Find where the given text appears and provide that cell's center as [X, Y] coordinate. 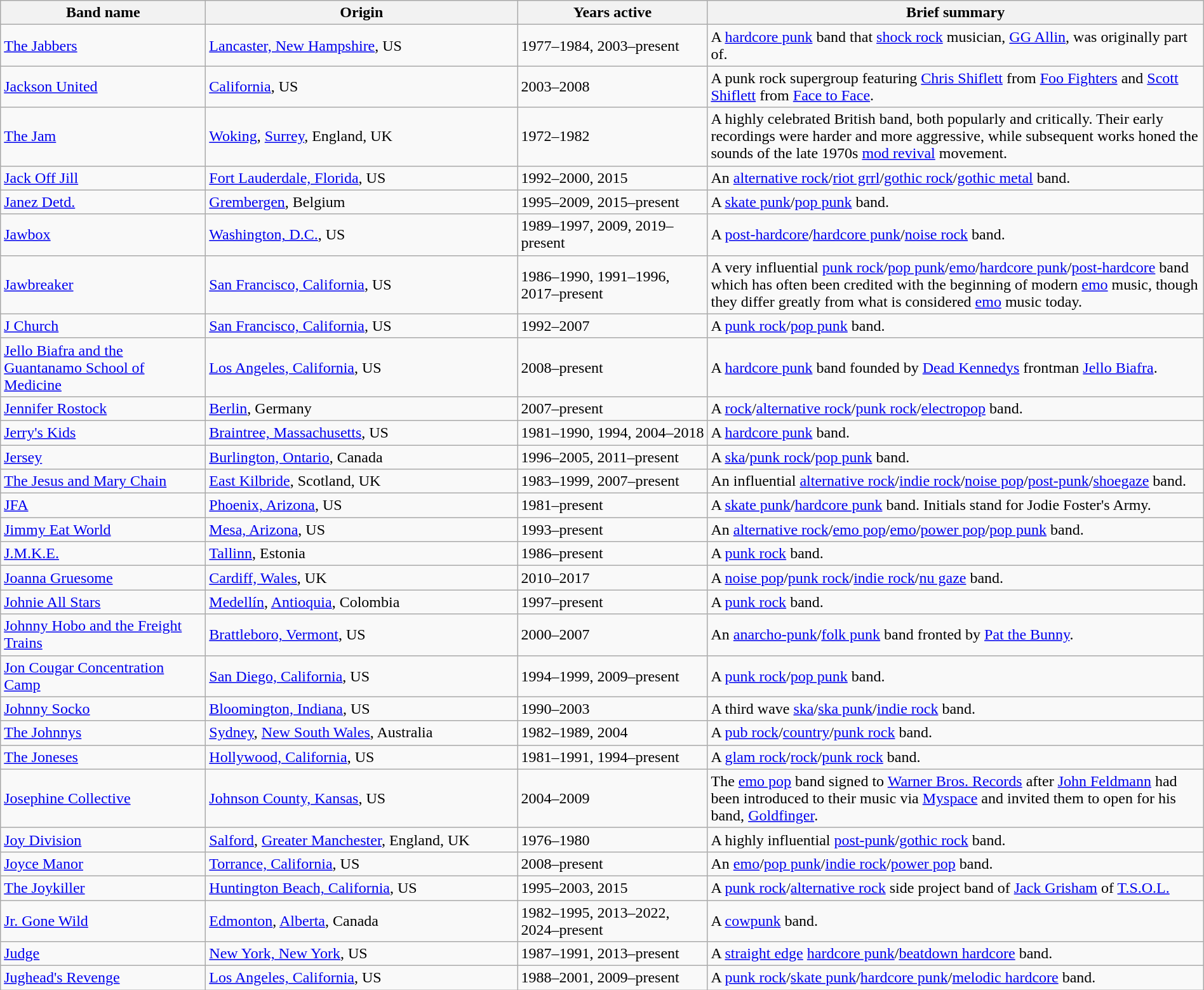
Brattleboro, Vermont, US [362, 635]
Cardiff, Wales, UK [362, 578]
Jello Biafra and the Guantanamo School of Medicine [103, 367]
Joy Division [103, 839]
1986–present [612, 554]
Jimmy Eat World [103, 530]
JFA [103, 505]
2004–2009 [612, 798]
California, US [362, 86]
1996–2005, 2011–present [612, 457]
Grembergen, Belgium [362, 202]
A third wave ska/ska punk/indie rock band. [955, 709]
Joanna Gruesome [103, 578]
A rock/alternative rock/punk rock/electropop band. [955, 408]
Jon Cougar Concentration Camp [103, 676]
Jackson United [103, 86]
2010–2017 [612, 578]
An influential alternative rock/indie rock/noise pop/post-punk/shoegaze band. [955, 481]
A pub rock/country/punk rock band. [955, 733]
1972–1982 [612, 137]
Sydney, New South Wales, Australia [362, 733]
Braintree, Massachusetts, US [362, 432]
A hardcore punk band that shock rock musician, GG Allin, was originally part of. [955, 46]
Jawbreaker [103, 284]
The Johnnys [103, 733]
Fort Lauderdale, Florida, US [362, 178]
Woking, Surrey, England, UK [362, 137]
A hardcore punk band. [955, 432]
J.M.K.E. [103, 554]
2000–2007 [612, 635]
Johnny Socko [103, 709]
East Kilbride, Scotland, UK [362, 481]
Salford, Greater Manchester, England, UK [362, 839]
Phoenix, Arizona, US [362, 505]
1986–1990, 1991–1996, 2017–present [612, 284]
Years active [612, 13]
A post-hardcore/hardcore punk/noise rock band. [955, 235]
1992–2007 [612, 326]
Berlin, Germany [362, 408]
1977–1984, 2003–present [612, 46]
Bloomington, Indiana, US [362, 709]
1981–1991, 1994–present [612, 757]
Jawbox [103, 235]
1982–1989, 2004 [612, 733]
Johnie All Stars [103, 602]
1995–2009, 2015–present [612, 202]
1981–present [612, 505]
1976–1980 [612, 839]
1993–present [612, 530]
New York, New York, US [362, 954]
A punk rock supergroup featuring Chris Shiflett from Foo Fighters and Scott Shiflett from Face to Face. [955, 86]
A punk rock/skate punk/hardcore punk/melodic hardcore band. [955, 978]
An emo/pop punk/indie rock/power pop band. [955, 864]
Huntington Beach, California, US [362, 888]
A ska/punk rock/pop punk band. [955, 457]
An alternative rock/emo pop/emo/power pop/pop punk band. [955, 530]
1981–1990, 1994, 2004–2018 [612, 432]
1994–1999, 2009–present [612, 676]
1992–2000, 2015 [612, 178]
Origin [362, 13]
Johnson County, Kansas, US [362, 798]
Hollywood, California, US [362, 757]
Jughead's Revenge [103, 978]
An alternative rock/riot grrl/gothic rock/gothic metal band. [955, 178]
A hardcore punk band founded by Dead Kennedys frontman Jello Biafra. [955, 367]
2007–present [612, 408]
Jerry's Kids [103, 432]
2003–2008 [612, 86]
A skate punk/hardcore punk band. Initials stand for Jodie Foster's Army. [955, 505]
J Church [103, 326]
1995–2003, 2015 [612, 888]
Edmonton, Alberta, Canada [362, 921]
Jersey [103, 457]
Washington, D.C., US [362, 235]
Judge [103, 954]
A noise pop/punk rock/indie rock/nu gaze band. [955, 578]
1988–2001, 2009–present [612, 978]
Medellín, Antioquia, Colombia [362, 602]
Burlington, Ontario, Canada [362, 457]
Jennifer Rostock [103, 408]
Lancaster, New Hampshire, US [362, 46]
Tallinn, Estonia [362, 554]
A highly influential post-punk/gothic rock band. [955, 839]
Mesa, Arizona, US [362, 530]
1982–1995, 2013–2022, 2024–present [612, 921]
A cowpunk band. [955, 921]
San Diego, California, US [362, 676]
A straight edge hardcore punk/beatdown hardcore band. [955, 954]
The Jam [103, 137]
Johnny Hobo and the Freight Trains [103, 635]
1990–2003 [612, 709]
1987–1991, 2013–present [612, 954]
A glam rock/rock/punk rock band. [955, 757]
Jack Off Jill [103, 178]
A skate punk/pop punk band. [955, 202]
Brief summary [955, 13]
Janez Detd. [103, 202]
Josephine Collective [103, 798]
Joyce Manor [103, 864]
1983–1999, 2007–present [612, 481]
Band name [103, 13]
An anarcho-punk/folk punk band fronted by Pat the Bunny. [955, 635]
A punk rock/alternative rock side project band of Jack Grisham of T.S.O.L. [955, 888]
1997–present [612, 602]
Torrance, California, US [362, 864]
The Jesus and Mary Chain [103, 481]
The Joneses [103, 757]
1989–1997, 2009, 2019–present [612, 235]
The Joykiller [103, 888]
Jr. Gone Wild [103, 921]
The Jabbers [103, 46]
